Search for the cell housing the specified text and yield its (x, y) center coordinate. 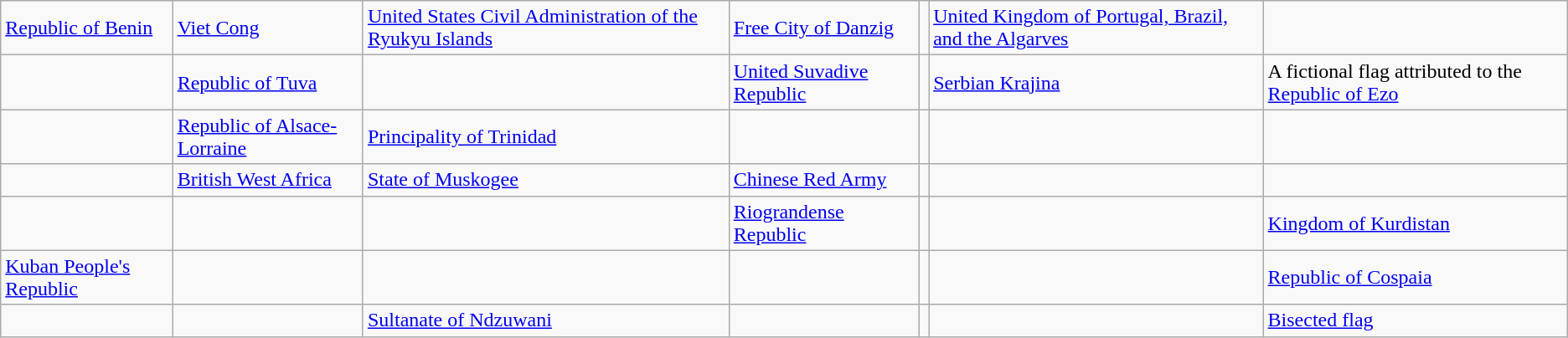
Republic of Benin (87, 28)
United States Civil Administration of the Ryukyu Islands (546, 28)
Republic of Cospaia (1416, 278)
Free City of Danzig (824, 28)
Viet Cong (268, 28)
State of Muskogee (546, 180)
Serbian Krajina (1096, 82)
A fictional flag attributed to the Republic of Ezo (1416, 82)
United Suvadive Republic (824, 82)
Republic of Tuva (268, 82)
Riograndense Republic (824, 223)
British West Africa (268, 180)
Sultanate of Ndzuwani (546, 320)
Republic of Alsace-Lorraine (268, 137)
United Kingdom of Portugal, Brazil, and the Algarves (1096, 28)
Kuban People's Republic (87, 278)
Principality of Trinidad (546, 137)
Kingdom of Kurdistan (1416, 223)
Chinese Red Army (824, 180)
Bisected flag (1416, 320)
